Determine the [x, y] coordinate at the center of the cell enclosing the given text.  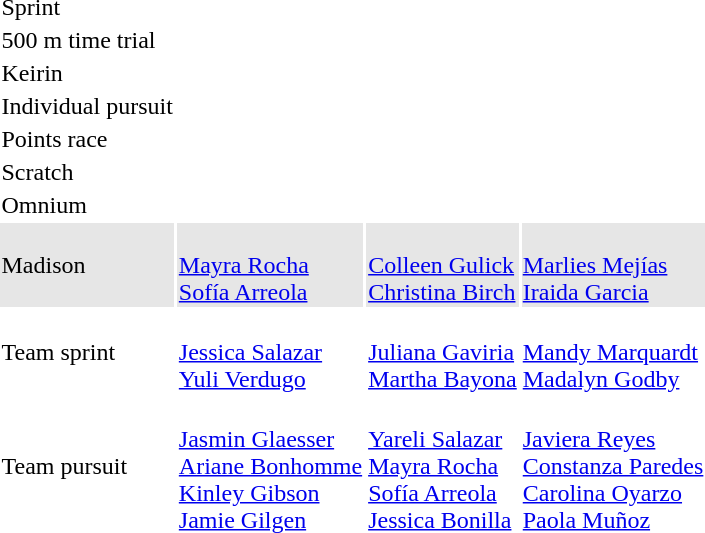
Colleen GulickChristina Birch [443, 265]
Points race [87, 139]
Juliana GaviriaMartha Bayona [443, 352]
Mandy MarquardtMadalyn Godby [613, 352]
Team sprint [87, 352]
Madison [87, 265]
500 m time trial [87, 40]
Scratch [87, 172]
Keirin [87, 73]
Mayra RochaSofía Arreola [270, 265]
Marlies MejíasIraida Garcia [613, 265]
Omnium [87, 205]
Jessica SalazarYuli Verdugo [270, 352]
Individual pursuit [87, 106]
